Search for the cell housing the specified text and yield its [X, Y] center coordinate. 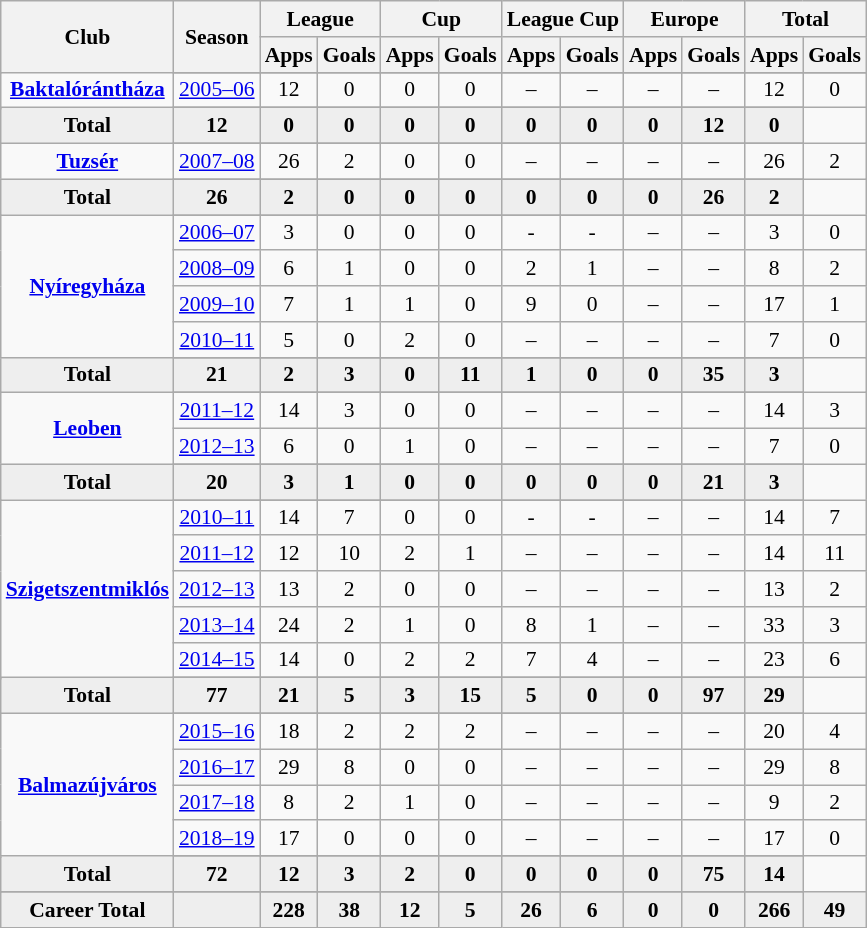
Season [217, 36]
2018–19 [217, 839]
League Cup [563, 19]
Cup [442, 19]
24 [289, 625]
Balmazújváros [88, 785]
Europe [684, 19]
97 [714, 696]
2016–17 [217, 767]
38 [350, 910]
League [320, 19]
Nyíregyháza [88, 286]
23 [774, 660]
Tuzsér [88, 162]
2005–06 [217, 90]
2006–07 [217, 233]
2008–09 [217, 269]
Club [88, 36]
266 [774, 910]
75 [714, 874]
77 [217, 696]
Baktalórántháza [88, 90]
33 [774, 625]
2014–15 [217, 660]
2009–10 [217, 304]
35 [714, 375]
10 [350, 554]
15 [470, 696]
2017–18 [217, 803]
Szigetszentmiklós [88, 589]
Leoben [88, 428]
18 [289, 732]
2013–14 [217, 625]
2015–16 [217, 732]
2007–08 [217, 162]
228 [289, 910]
72 [217, 874]
Career Total [88, 910]
49 [834, 910]
